Detect which cell encompasses the target text, then output its [x, y] center coordinate. 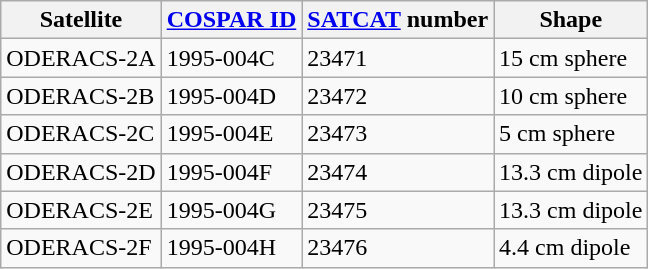
5 cm sphere [571, 134]
ODERACS-2D [81, 172]
ODERACS-2F [81, 248]
COSPAR ID [232, 20]
ODERACS-2C [81, 134]
23472 [398, 96]
23475 [398, 210]
23476 [398, 248]
1995-004D [232, 96]
SATCAT number [398, 20]
1995-004H [232, 248]
1995-004G [232, 210]
Satellite [81, 20]
23471 [398, 58]
1995-004E [232, 134]
4.4 cm dipole [571, 248]
1995-004C [232, 58]
15 cm sphere [571, 58]
23473 [398, 134]
1995-004F [232, 172]
ODERACS-2E [81, 210]
Shape [571, 20]
23474 [398, 172]
ODERACS-2B [81, 96]
ODERACS-2A [81, 58]
10 cm sphere [571, 96]
